Pinpoint the cell where the given text exists, returning its [x, y] midpoint coordinate. 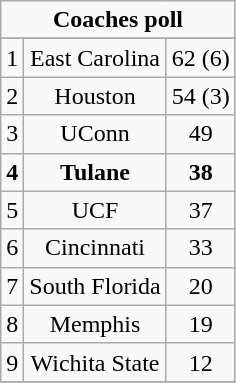
9 [12, 362]
33 [200, 248]
8 [12, 324]
1 [12, 58]
UConn [95, 134]
Wichita State [95, 362]
38 [200, 172]
3 [12, 134]
5 [12, 210]
Tulane [95, 172]
7 [12, 286]
19 [200, 324]
37 [200, 210]
49 [200, 134]
Houston [95, 96]
4 [12, 172]
54 (3) [200, 96]
UCF [95, 210]
12 [200, 362]
62 (6) [200, 58]
20 [200, 286]
Memphis [95, 324]
Cincinnati [95, 248]
Coaches poll [118, 20]
East Carolina [95, 58]
6 [12, 248]
2 [12, 96]
South Florida [95, 286]
